Locate the cell with the specified text and output its (x, y) center coordinate. 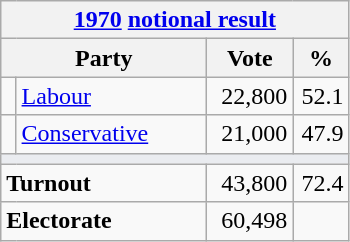
22,800 (250, 96)
60,498 (250, 221)
% (321, 58)
Electorate (104, 221)
Labour (112, 96)
Vote (250, 58)
47.9 (321, 134)
43,800 (250, 183)
52.1 (321, 96)
Conservative (112, 134)
21,000 (250, 134)
72.4 (321, 183)
Party (104, 58)
Turnout (104, 183)
1970 notional result (175, 20)
